Find where the given text appears and provide that cell's center as [X, Y] coordinate. 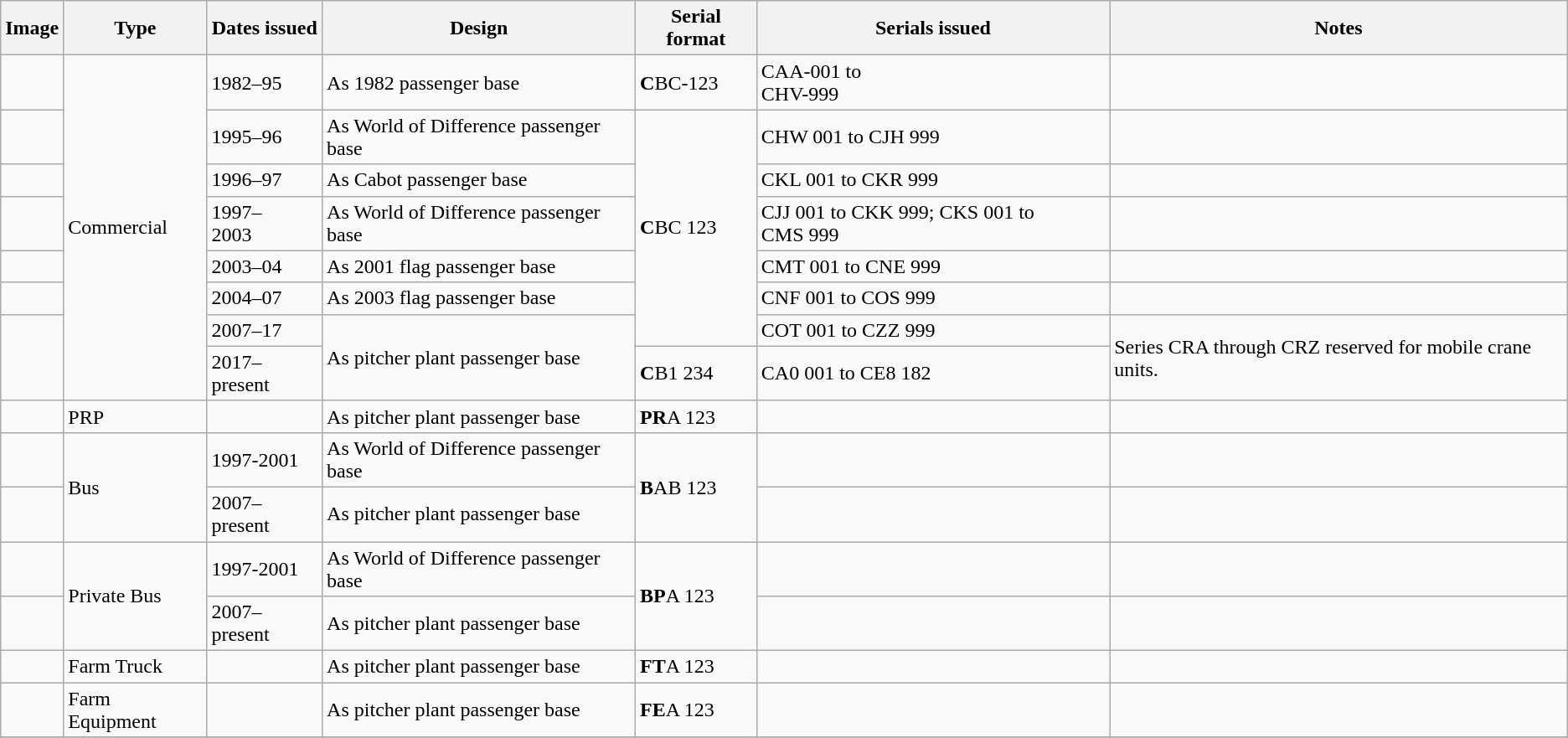
Image [32, 28]
Type [136, 28]
CA0 001 to CE8 182 [933, 374]
2003–04 [265, 266]
1996–97 [265, 180]
PRA 123 [697, 416]
2007–17 [265, 330]
FTA 123 [697, 667]
Serial format [697, 28]
As 2001 flag passenger base [479, 266]
Notes [1338, 28]
CJJ 001 to CKK 999; CKS 001 to CMS 999 [933, 223]
CB1 234 [697, 374]
CMT 001 to CNE 999 [933, 266]
As 2003 flag passenger base [479, 298]
Serials issued [933, 28]
CNF 001 to COS 999 [933, 298]
BAB 123 [697, 487]
As 1982 passenger base [479, 82]
Private Bus [136, 596]
Commercial [136, 228]
1982–95 [265, 82]
Design [479, 28]
PRP [136, 416]
CHW 001 to CJH 999 [933, 137]
FEA 123 [697, 710]
Series CRA through CRZ reserved for mobile crane units. [1338, 357]
As Cabot passenger base [479, 180]
2017–present [265, 374]
Dates issued [265, 28]
Bus [136, 487]
Farm Truck [136, 667]
Farm Equipment [136, 710]
COT 001 to CZZ 999 [933, 330]
CBC 123 [697, 228]
BPA 123 [697, 596]
1997–2003 [265, 223]
CKL 001 to CKR 999 [933, 180]
1995–96 [265, 137]
2004–07 [265, 298]
CAA-001 toCHV-999 [933, 82]
CBC-123 [697, 82]
